Output the [x, y] coordinate of the center of the cell containing the given text.  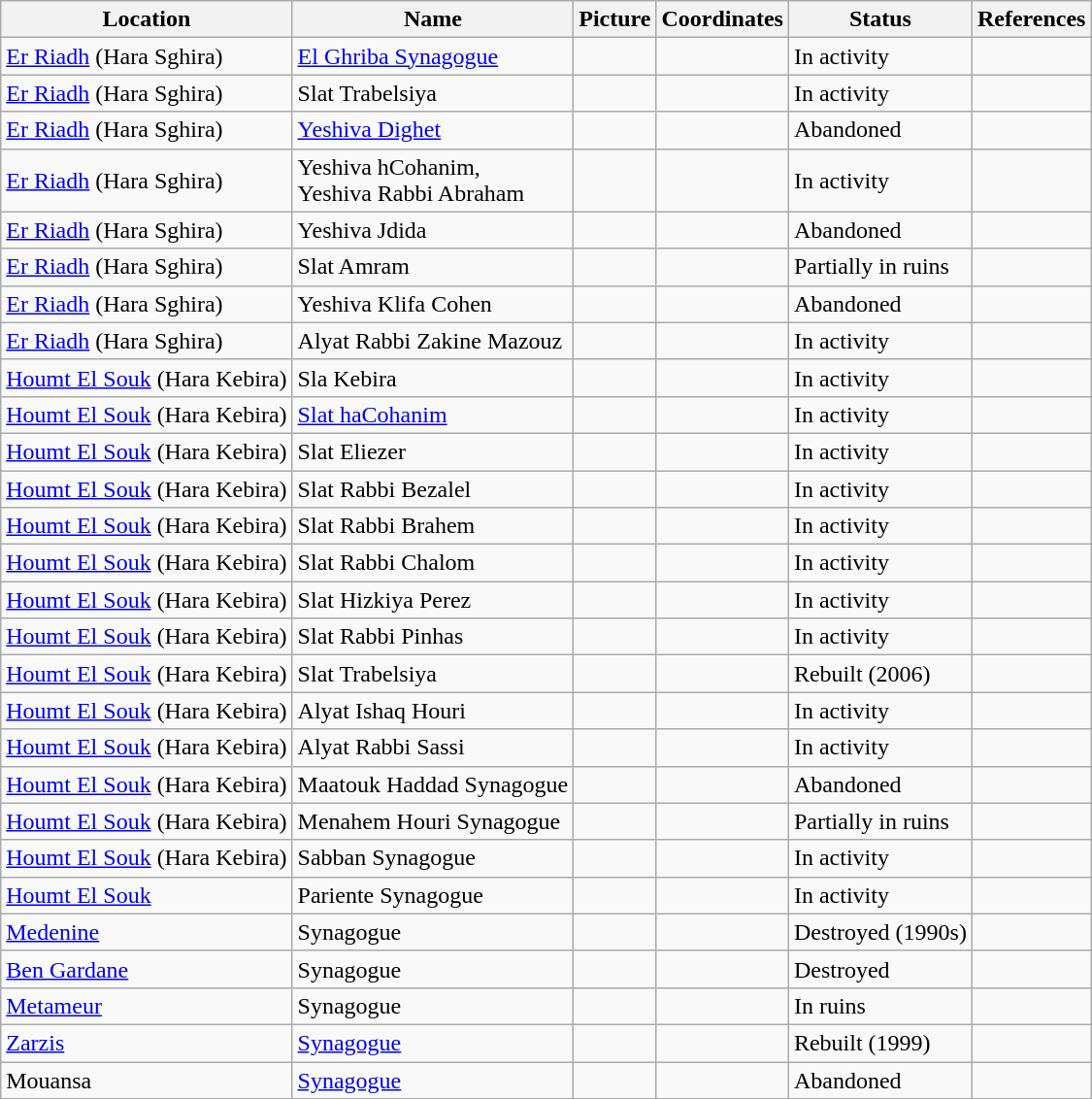
Yeshiva Jdida [433, 230]
Rebuilt (2006) [879, 674]
Coordinates [722, 19]
Location [147, 19]
Medenine [147, 932]
Maatouk Haddad Synagogue [433, 784]
Destroyed [879, 969]
Yeshiva Klifa Cohen [433, 304]
Menahem Houri Synagogue [433, 821]
Yeshiva Dighet [433, 130]
Slat Rabbi Pinhas [433, 637]
Sabban Synagogue [433, 858]
Destroyed (1990s) [879, 932]
El Ghriba Synagogue [433, 56]
Pariente Synagogue [433, 895]
Slat Eliezer [433, 451]
Picture [615, 19]
Slat haCohanim [433, 415]
Slat Hizkiya Perez [433, 600]
Rebuilt (1999) [879, 1043]
Slat Rabbi Brahem [433, 526]
Houmt El Souk [147, 895]
Ben Gardane [147, 969]
Alyat Rabbi Zakine Mazouz [433, 341]
Mouansa [147, 1081]
Slat Rabbi Bezalel [433, 488]
Alyat Ishaq Houri [433, 711]
Slat Rabbi Chalom [433, 563]
Yeshiva hCohanim,Yeshiva Rabbi Abraham [433, 181]
Status [879, 19]
Slat Amram [433, 267]
References [1031, 19]
Metameur [147, 1006]
Sla Kebira [433, 378]
Zarzis [147, 1043]
Name [433, 19]
In ruins [879, 1006]
Alyat Rabbi Sassi [433, 748]
